Return [X, Y] of the center of cell containing provided text 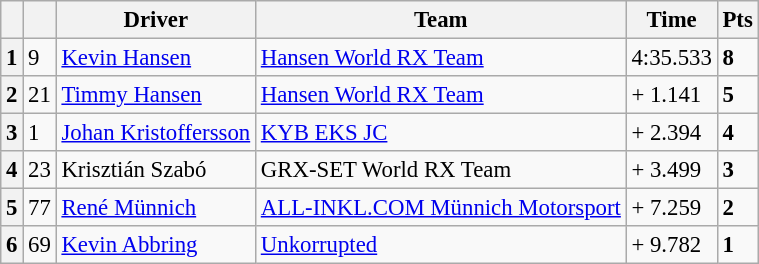
Johan Kristoffersson [156, 133]
77 [40, 208]
Pts [738, 20]
8 [738, 58]
4:35.533 [672, 58]
Timmy Hansen [156, 95]
ALL-INKL.COM Münnich Motorsport [440, 208]
21 [40, 95]
+ 7.259 [672, 208]
23 [40, 170]
GRX-SET World RX Team [440, 170]
9 [40, 58]
Kevin Abbring [156, 245]
+ 1.141 [672, 95]
René Münnich [156, 208]
+ 9.782 [672, 245]
Kevin Hansen [156, 58]
Time [672, 20]
Unkorrupted [440, 245]
Driver [156, 20]
+ 3.499 [672, 170]
Krisztián Szabó [156, 170]
69 [40, 245]
KYB EKS JC [440, 133]
6 [12, 245]
Team [440, 20]
+ 2.394 [672, 133]
